Search for the cell housing the specified text and yield its (x, y) center coordinate. 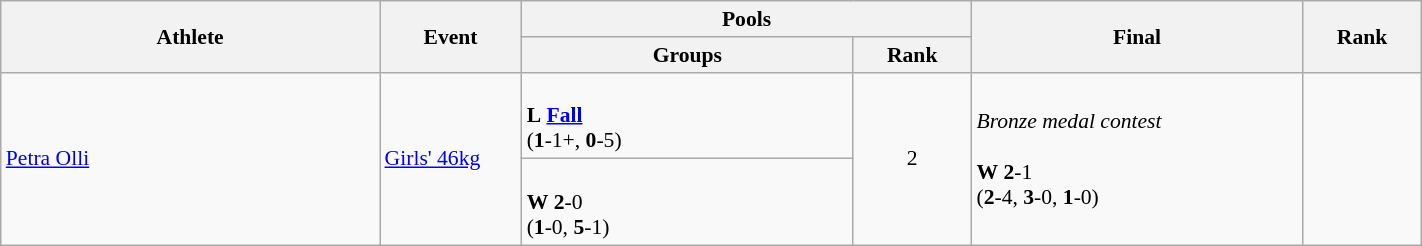
Groups (688, 55)
Pools (747, 19)
L Fall(1-1+, 0-5) (688, 116)
Event (451, 36)
Girls' 46kg (451, 158)
2 (912, 158)
Petra Olli (190, 158)
Final (1136, 36)
W 2-0(1-0, 5-1) (688, 202)
Bronze medal contest W 2-1(2-4, 3-0, 1-0) (1136, 158)
Athlete (190, 36)
